Output the [x, y] coordinate of the center of the cell containing the given text.  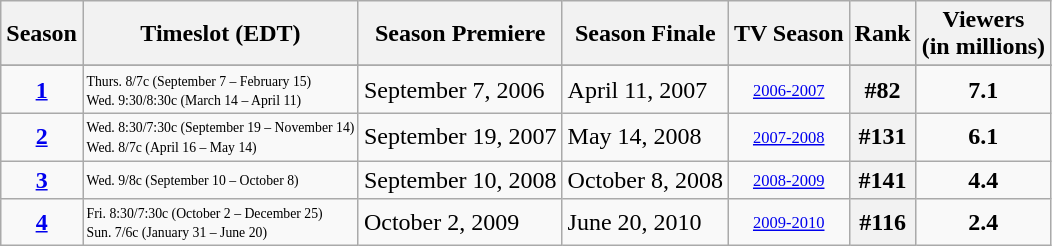
September 10, 2008 [460, 179]
#116 [882, 222]
4 [42, 222]
October 2, 2009 [460, 222]
2 [42, 136]
3 [42, 179]
October 8, 2008 [645, 179]
Timeslot (EDT) [220, 34]
September 7, 2006 [460, 90]
2007-2008 [788, 136]
2006-2007 [788, 90]
June 20, 2010 [645, 222]
2008-2009 [788, 179]
1 [42, 90]
2.4 [983, 222]
#82 [882, 90]
Rank [882, 34]
Viewers(in millions) [983, 34]
Season Premiere [460, 34]
Fri. 8:30/7:30c (October 2 – December 25)Sun. 7/6c (January 31 – June 20) [220, 222]
April 11, 2007 [645, 90]
September 19, 2007 [460, 136]
May 14, 2008 [645, 136]
Wed. 8:30/7:30c (September 19 – November 14)Wed. 8/7c (April 16 – May 14) [220, 136]
Wed. 9/8c (September 10 – October 8) [220, 179]
6.1 [983, 136]
#141 [882, 179]
TV Season [788, 34]
2009-2010 [788, 222]
Thurs. 8/7c (September 7 – February 15)Wed. 9:30/8:30c (March 14 – April 11) [220, 90]
Season Finale [645, 34]
#131 [882, 136]
4.4 [983, 179]
Season [42, 34]
7.1 [983, 90]
